From the cell containing the given text, extract its center point as [x, y] coordinate. 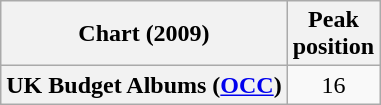
UK Budget Albums (OCC) [144, 85]
16 [333, 85]
Peakposition [333, 34]
Chart (2009) [144, 34]
